Extract the (X, Y) coordinate from the center of the cell holding the provided text.  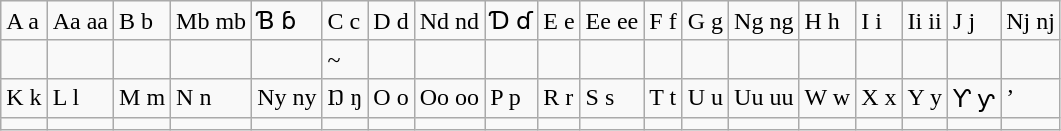
Y y (925, 98)
Ny ny (287, 98)
X x (879, 98)
N n (212, 98)
B b (142, 21)
M m (142, 98)
Ng ng (764, 21)
S s (612, 98)
O o (391, 98)
G g (705, 21)
E e (559, 21)
‍ (974, 59)
F f (663, 21)
R r (559, 98)
C c (345, 21)
’ (1031, 98)
L l (80, 98)
Uu uu (764, 98)
D d (391, 21)
Ɓ ɓ (287, 21)
P p (512, 98)
Nj nj (1031, 21)
‍~‍ (345, 59)
Aa aa (80, 21)
I i (879, 21)
Ŋ ŋ (345, 98)
Oo oo (449, 98)
T t (663, 98)
Mb mb (212, 21)
Ƴ ƴ (974, 98)
Nd nd (449, 21)
Ee ee (612, 21)
Ii ii (925, 21)
J j (974, 21)
W w (828, 98)
A a (24, 21)
Ɗ ɗ (512, 21)
H h (828, 21)
K k (24, 98)
U u (705, 98)
